Identify which cell holds the provided text, then report its [X, Y] central coordinate. 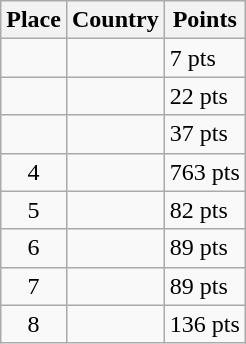
7 [34, 286]
Country [115, 20]
6 [34, 248]
763 pts [204, 172]
8 [34, 324]
82 pts [204, 210]
136 pts [204, 324]
37 pts [204, 134]
22 pts [204, 96]
4 [34, 172]
Place [34, 20]
7 pts [204, 58]
5 [34, 210]
Points [204, 20]
